Scan for the cell matching the given text and deliver its [X, Y] coordinate at center. 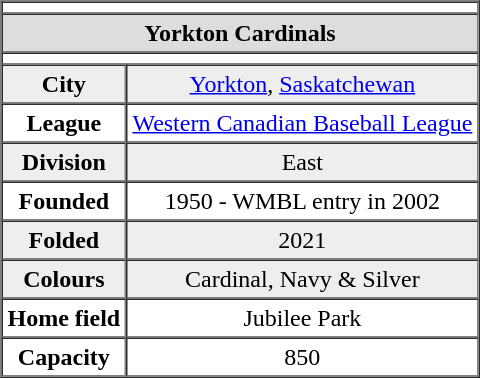
1950 - WMBL entry in 2002 [302, 202]
East [302, 162]
2021 [302, 240]
Cardinal, Navy & Silver [302, 280]
Division [64, 162]
Yorkton, Saskatchewan [302, 84]
Jubilee Park [302, 318]
League [64, 124]
Founded [64, 202]
Folded [64, 240]
Colours [64, 280]
Yorkton Cardinals [240, 34]
850 [302, 358]
City [64, 84]
Home field [64, 318]
Capacity [64, 358]
Western Canadian Baseball League [302, 124]
